Output the [X, Y] coordinate of the center of the cell containing the given text.  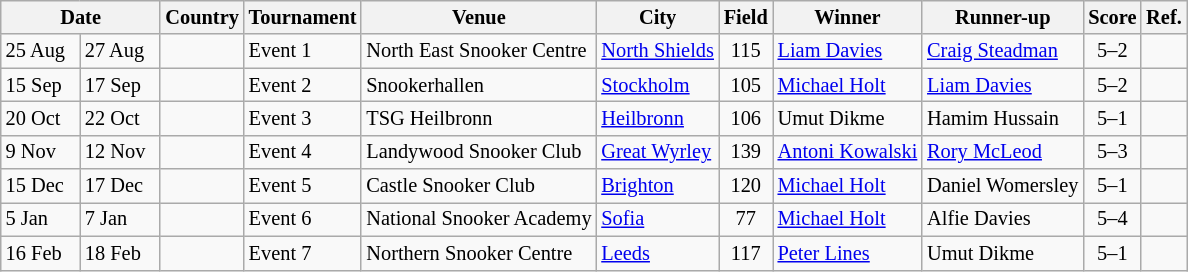
Daniel Womersley [1002, 186]
12 Nov [120, 152]
Alfie Davies [1002, 219]
Tournament [303, 17]
Event 4 [303, 152]
5 Jan [40, 219]
Country [202, 17]
Runner-up [1002, 17]
Northern Snooker Centre [478, 253]
139 [746, 152]
5–4 [1112, 219]
Brighton [657, 186]
Antoni Kowalski [848, 152]
16 Feb [40, 253]
North Shields [657, 51]
Hamim Hussain [1002, 118]
9 Nov [40, 152]
Event 6 [303, 219]
5–3 [1112, 152]
Field [746, 17]
77 [746, 219]
Craig Steadman [1002, 51]
Snookerhallen [478, 85]
Leeds [657, 253]
Winner [848, 17]
Sofia [657, 219]
7 Jan [120, 219]
Score [1112, 17]
Event 3 [303, 118]
120 [746, 186]
15 Dec [40, 186]
Event 7 [303, 253]
15 Sep [40, 85]
Event 5 [303, 186]
18 Feb [120, 253]
Peter Lines [848, 253]
27 Aug [120, 51]
22 Oct [120, 118]
20 Oct [40, 118]
Stockholm [657, 85]
Rory McLeod [1002, 152]
Heilbronn [657, 118]
National Snooker Academy [478, 219]
Venue [478, 17]
25 Aug [40, 51]
17 Sep [120, 85]
Castle Snooker Club [478, 186]
106 [746, 118]
117 [746, 253]
City [657, 17]
105 [746, 85]
Event 2 [303, 85]
115 [746, 51]
17 Dec [120, 186]
Landywood Snooker Club [478, 152]
Date [81, 17]
Great Wyrley [657, 152]
TSG Heilbronn [478, 118]
Ref. [1164, 17]
North East Snooker Centre [478, 51]
Event 1 [303, 51]
